Extract the (X, Y) coordinate from the center of the cell holding the provided text.  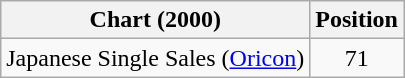
Japanese Single Sales (Oricon) (156, 58)
Position (357, 20)
Chart (2000) (156, 20)
71 (357, 58)
